Output the [X, Y] coordinate of the center of the cell containing the given text.  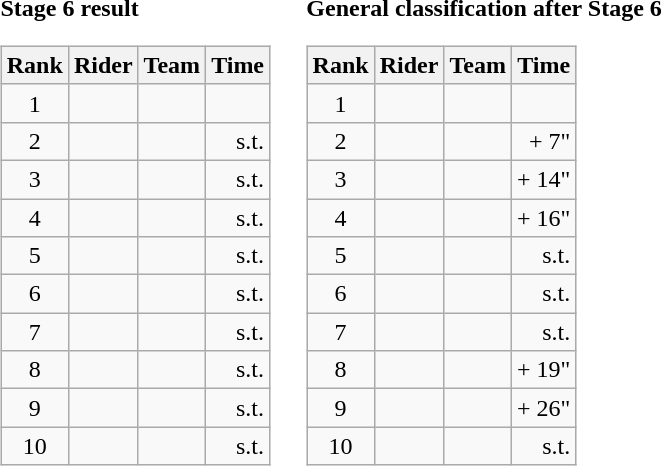
+ 26" [543, 408]
+ 19" [543, 370]
+ 14" [543, 179]
+ 16" [543, 217]
+ 7" [543, 141]
